Locate the cell with the specified text and output its (x, y) center coordinate. 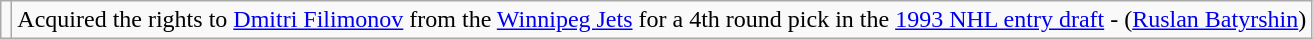
Acquired the rights to Dmitri Filimonov from the Winnipeg Jets for a 4th round pick in the 1993 NHL entry draft - (Ruslan Batyrshin) (662, 20)
